Determine the (X, Y) coordinate at the center of the cell enclosing the given text.  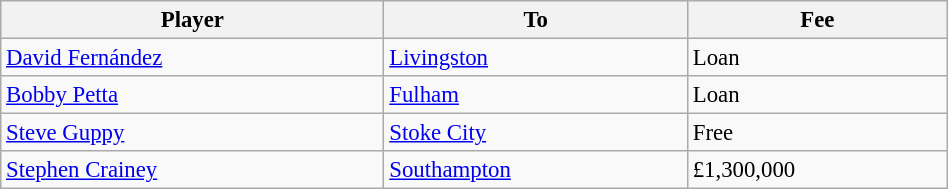
Steve Guppy (192, 133)
Player (192, 20)
Fulham (536, 95)
Free (817, 133)
To (536, 20)
Southampton (536, 170)
£1,300,000 (817, 170)
Livingston (536, 58)
Stoke City (536, 133)
David Fernández (192, 58)
Fee (817, 20)
Bobby Petta (192, 95)
Stephen Crainey (192, 170)
